Return the [x, y] coordinate for the center point of the cell that contains the specified text.  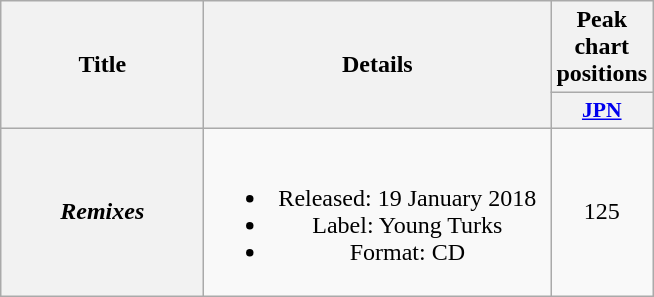
Remixes [102, 212]
Details [378, 65]
Released: 19 January 2018Label: Young TurksFormat: CD [378, 212]
Title [102, 65]
125 [602, 212]
JPN [602, 111]
Peak chart positions [602, 47]
